Locate the cell with the specified text and output its (x, y) center coordinate. 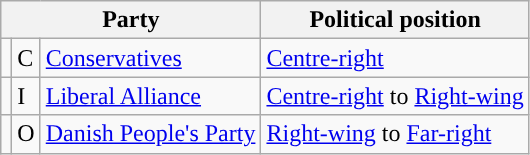
Centre-right to Right-wing (395, 96)
Centre-right (395, 58)
Liberal Alliance (150, 96)
Political position (395, 20)
Party (131, 20)
Conservatives (150, 58)
Right-wing to Far-right (395, 134)
I (26, 96)
Danish People's Party (150, 134)
C (26, 58)
O (26, 134)
